Detect which cell encompasses the target text, then output its [X, Y] center coordinate. 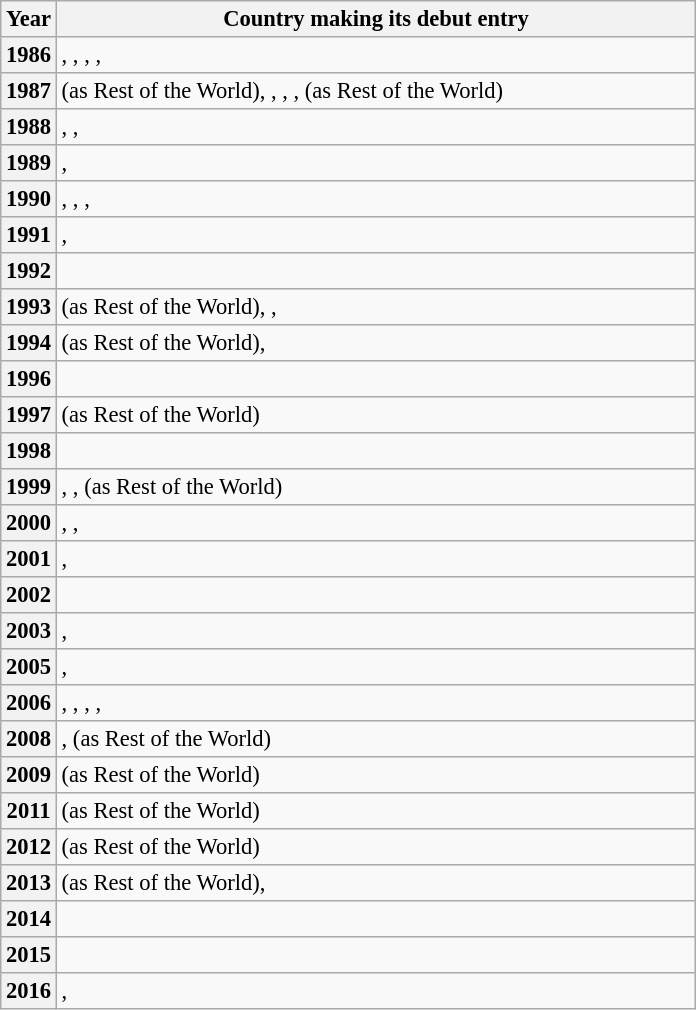
1997 [29, 415]
2006 [29, 703]
(as Rest of the World), , , , (as Rest of the World) [376, 91]
1994 [29, 343]
1987 [29, 91]
1999 [29, 487]
2016 [29, 991]
2001 [29, 559]
2003 [29, 631]
, , , [376, 199]
2005 [29, 667]
, (as Rest of the World) [376, 739]
1991 [29, 235]
, , (as Rest of the World) [376, 487]
1986 [29, 55]
2000 [29, 523]
Country making its debut entry [376, 19]
1988 [29, 127]
1993 [29, 307]
(as Rest of the World), , [376, 307]
1996 [29, 379]
1998 [29, 451]
2002 [29, 595]
Year [29, 19]
2009 [29, 775]
1992 [29, 271]
2012 [29, 847]
1989 [29, 163]
2008 [29, 739]
1990 [29, 199]
2013 [29, 883]
2014 [29, 919]
2011 [29, 811]
2015 [29, 955]
